Extract the [X, Y] coordinate from the center of the cell holding the provided text.  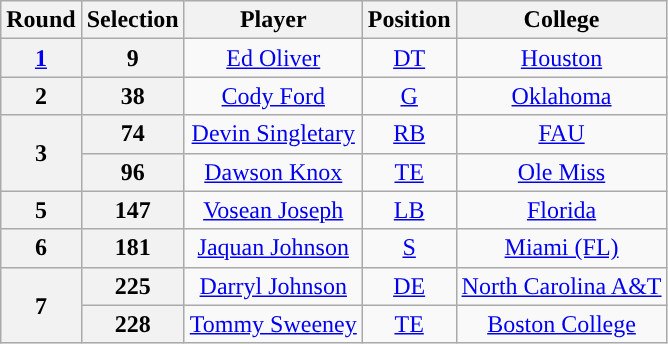
Houston [562, 58]
LB [409, 210]
Boston College [562, 324]
Darryl Johnson [273, 286]
Player [273, 20]
G [409, 96]
74 [132, 134]
Florida [562, 210]
Ole Miss [562, 172]
181 [132, 248]
9 [132, 58]
Miami (FL) [562, 248]
RB [409, 134]
FAU [562, 134]
DE [409, 286]
5 [41, 210]
Tommy Sweeney [273, 324]
Position [409, 20]
Ed Oliver [273, 58]
2 [41, 96]
38 [132, 96]
96 [132, 172]
Dawson Knox [273, 172]
1 [41, 58]
College [562, 20]
Oklahoma [562, 96]
Round [41, 20]
147 [132, 210]
Cody Ford [273, 96]
Vosean Joseph [273, 210]
S [409, 248]
3 [41, 153]
DT [409, 58]
Selection [132, 20]
Devin Singletary [273, 134]
Jaquan Johnson [273, 248]
228 [132, 324]
225 [132, 286]
6 [41, 248]
7 [41, 305]
North Carolina A&T [562, 286]
